Locate the cell with the specified text and output its [X, Y] center coordinate. 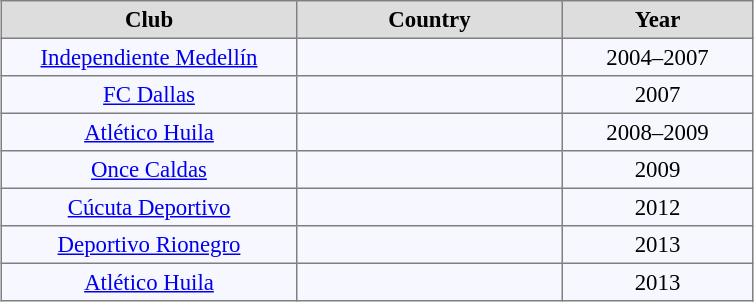
Year [657, 20]
FC Dallas [149, 95]
2008–2009 [657, 132]
2012 [657, 207]
2004–2007 [657, 57]
Country [430, 20]
2009 [657, 170]
Club [149, 20]
Independiente Medellín [149, 57]
2007 [657, 95]
Once Caldas [149, 170]
Deportivo Rionegro [149, 245]
Cúcuta Deportivo [149, 207]
